Capture the cell that displays the provided text and extract its [x, y] central coordinate. 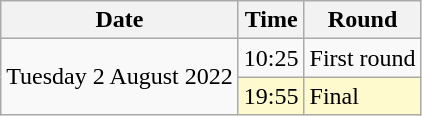
Tuesday 2 August 2022 [120, 77]
Final [362, 96]
Date [120, 20]
Time [271, 20]
10:25 [271, 58]
Round [362, 20]
First round [362, 58]
19:55 [271, 96]
